Determine the [x, y] coordinate at the center of the cell enclosing the given text.  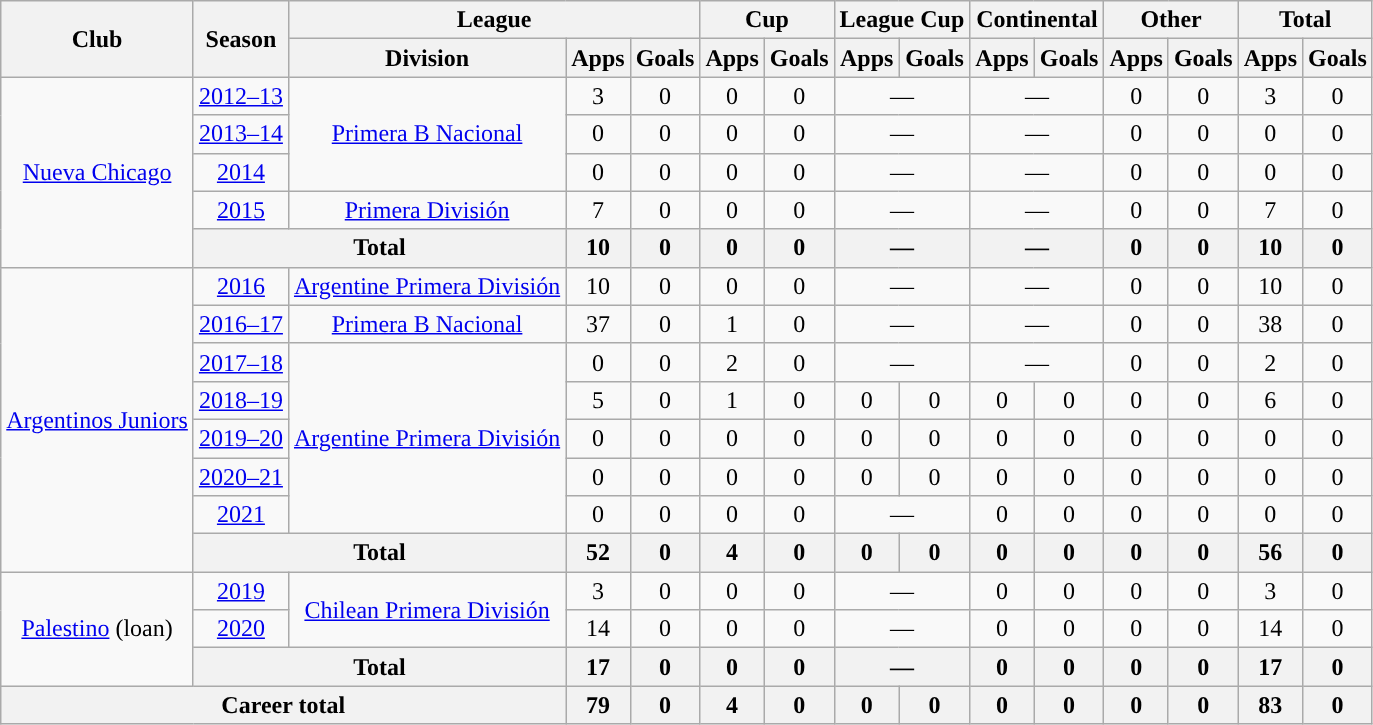
Season [240, 39]
2016–17 [240, 324]
5 [598, 400]
83 [1270, 705]
2017–18 [240, 362]
League Cup [902, 20]
Club [98, 39]
56 [1270, 553]
Continental [1037, 20]
38 [1270, 324]
2021 [240, 515]
2016 [240, 286]
2020–21 [240, 477]
Palestino (loan) [98, 629]
52 [598, 553]
Other [1171, 20]
2019–20 [240, 438]
2015 [240, 210]
2013–14 [240, 134]
Division [426, 58]
Cup [767, 20]
6 [1270, 400]
Primera División [426, 210]
2018–19 [240, 400]
Argentinos Juniors [98, 419]
2014 [240, 172]
League [494, 20]
2020 [240, 629]
Nueva Chicago [98, 172]
Career total [284, 705]
Chilean Primera División [426, 610]
2019 [240, 591]
79 [598, 705]
37 [598, 324]
2012–13 [240, 96]
